From the cell containing the given text, extract its center point as [X, Y] coordinate. 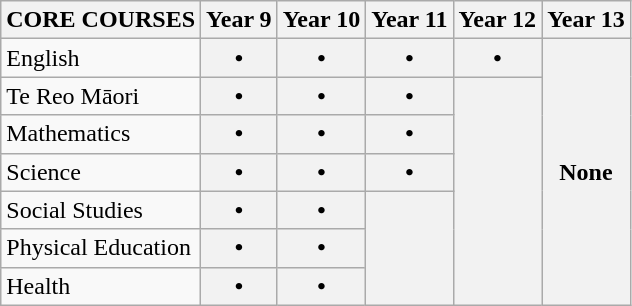
Year 12 [498, 20]
Year 9 [240, 20]
CORE COURSES [101, 20]
Year 10 [322, 20]
Year 13 [586, 20]
Te Reo Māori [101, 96]
Health [101, 286]
Science [101, 172]
None [586, 172]
Physical Education [101, 248]
Year 11 [410, 20]
English [101, 58]
Social Studies [101, 210]
Mathematics [101, 134]
